Pinpoint the cell where the given text exists, returning its (x, y) midpoint coordinate. 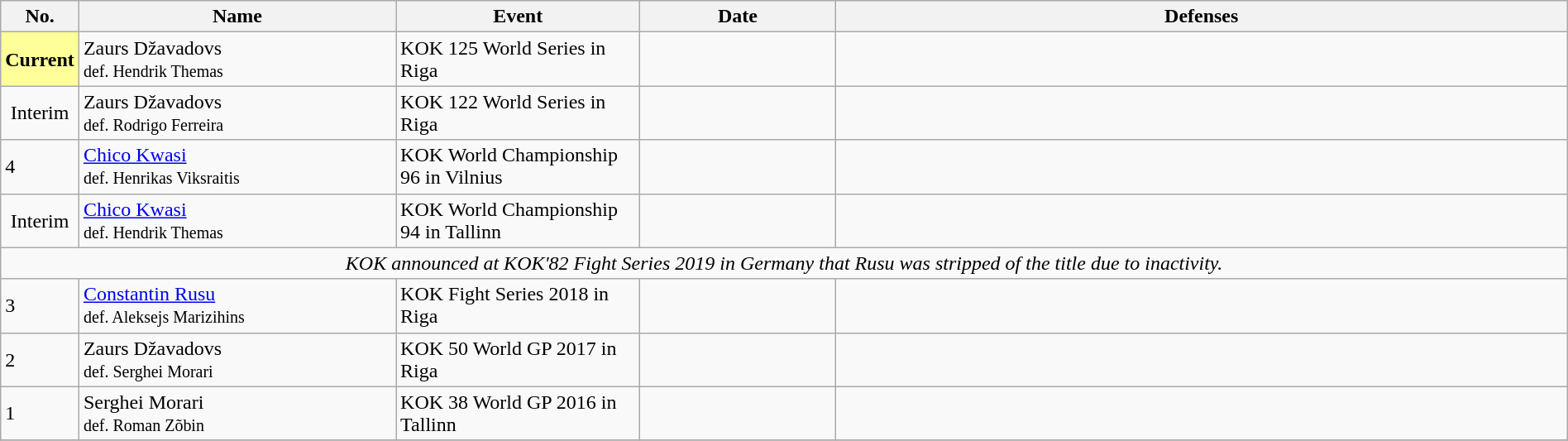
Date (738, 17)
Zaurs Džavadovs def. Hendrik Themas (237, 60)
No. (40, 17)
KOK 122 World Series in Riga (518, 113)
Event (518, 17)
Defenses (1201, 17)
4 (40, 167)
Chico Kwasi def. Henrikas Viksraitis (237, 167)
Constantin Rusu def. Aleksejs Marizihins (237, 306)
3 (40, 306)
KOK announced at KOK'82 Fight Series 2019 in Germany that Rusu was stripped of the title due to inactivity. (784, 263)
KOK 38 World GP 2016 in Tallinn (518, 414)
KOK World Championship 96 in Vilnius (518, 167)
KOK 125 World Series in Riga (518, 60)
Current (40, 60)
Chico Kwasi def. Hendrik Themas (237, 220)
KOK Fight Series 2018 in Riga (518, 306)
Zaurs Džavadovs def. Rodrigo Ferreira (237, 113)
1 (40, 414)
2 (40, 359)
Serghei Morari def. Roman Zõbin (237, 414)
KOK World Championship 94 in Tallinn (518, 220)
Zaurs Džavadovs def. Serghei Morari (237, 359)
KOK 50 World GP 2017 in Riga (518, 359)
Name (237, 17)
